Provide the [x, y] coordinate of the cell's center where the given text is located.  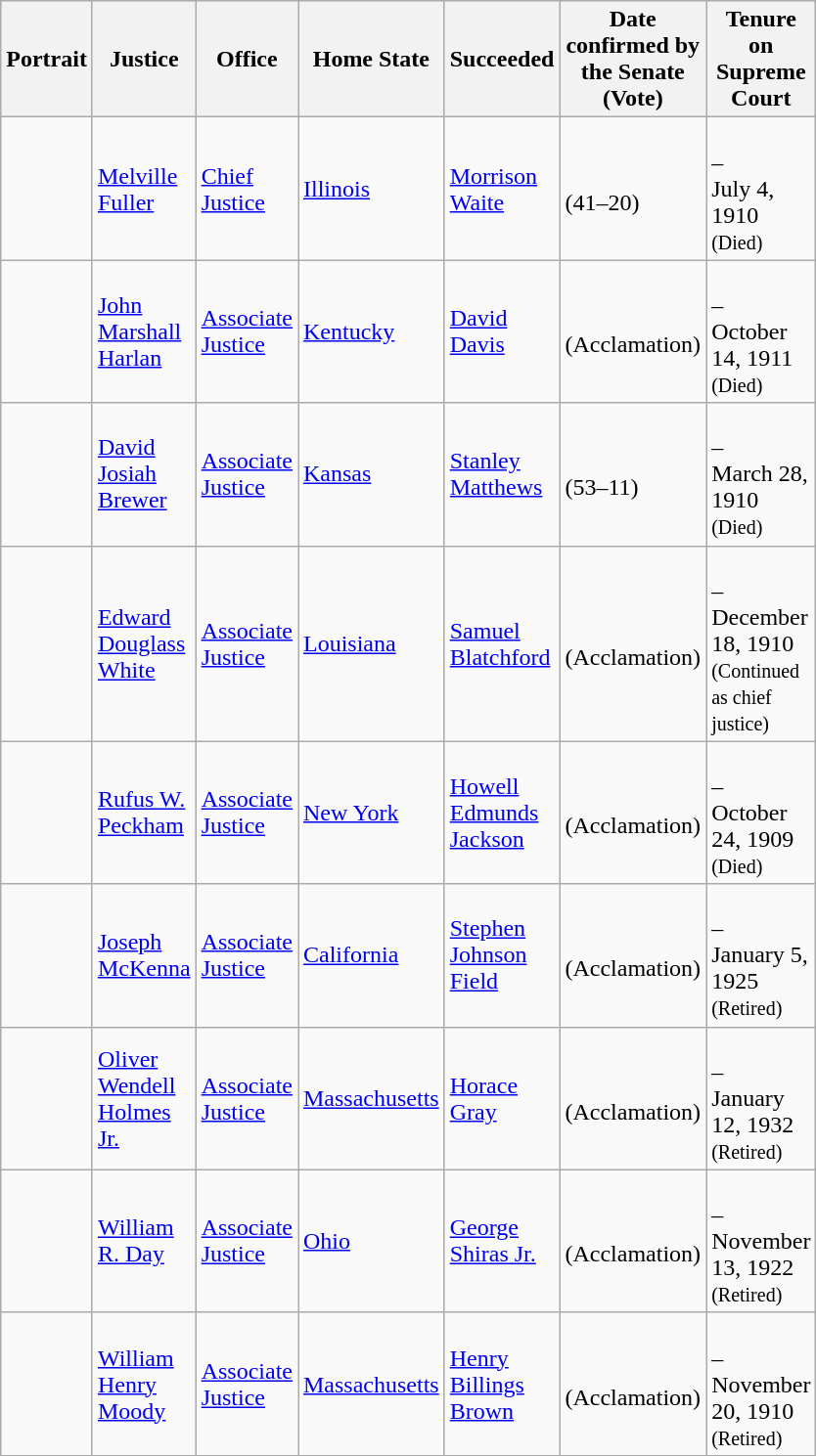
Horace Gray [502, 1098]
Samuel Blatchford [502, 643]
Edward Douglass White [144, 643]
Illinois [371, 189]
Melville Fuller [144, 189]
–October 14, 1911(Died) [761, 331]
–December 18, 1910(Continued as chief justice) [761, 643]
Joseph McKenna [144, 955]
Date confirmed by the Senate(Vote) [633, 59]
Home State [371, 59]
Stephen Johnson Field [502, 955]
John Marshall Harlan [144, 331]
Louisiana [371, 643]
Office [247, 59]
Succeeded [502, 59]
–March 28, 1910(Died) [761, 474]
Henry Billings Brown [502, 1384]
Oliver Wendell Holmes Jr. [144, 1098]
Portrait [47, 59]
–October 24, 1909(Died) [761, 813]
Kentucky [371, 331]
Justice [144, 59]
Rufus W. Peckham [144, 813]
Howell Edmunds Jackson [502, 813]
George Shiras Jr. [502, 1241]
–November 13, 1922(Retired) [761, 1241]
–November 20, 1910(Retired) [761, 1384]
Morrison Waite [502, 189]
New York [371, 813]
Kansas [371, 474]
(53–11) [633, 474]
Ohio [371, 1241]
California [371, 955]
Stanley Matthews [502, 474]
William R. Day [144, 1241]
(41–20) [633, 189]
–July 4, 1910(Died) [761, 189]
Chief Justice [247, 189]
–January 5, 1925(Retired) [761, 955]
Tenure on Supreme Court [761, 59]
David Josiah Brewer [144, 474]
William Henry Moody [144, 1384]
David Davis [502, 331]
–January 12, 1932(Retired) [761, 1098]
